Return (x, y) of the center of cell containing provided text 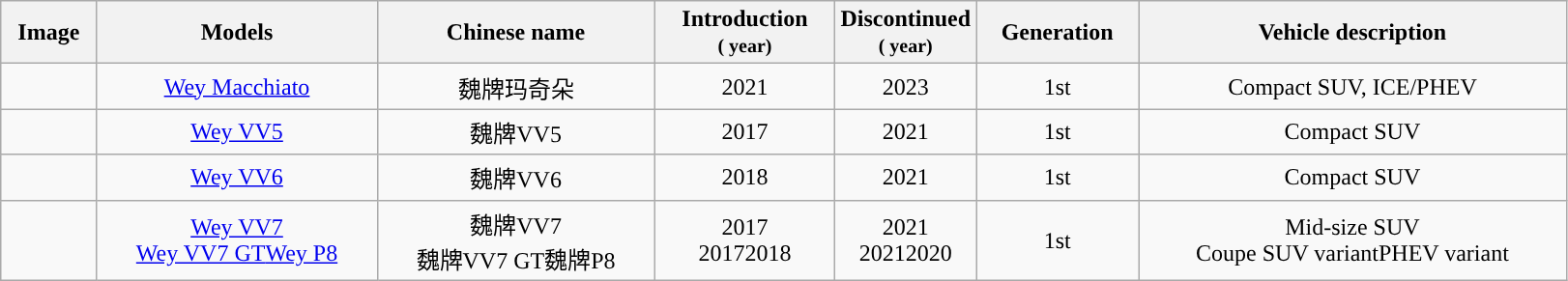
魏牌玛奇朵 (516, 87)
Mid-size SUVCoupe SUV variantPHEV variant (1353, 239)
魏牌VV5 (516, 131)
202120212020 (906, 239)
Compact SUV, ICE/PHEV (1353, 87)
Generation (1058, 33)
Chinese name (516, 33)
Wey VV6 (237, 178)
201720172018 (744, 239)
魏牌VV7魏牌VV7 GT魏牌P8 (516, 239)
Introduction( year) (744, 33)
2023 (906, 87)
Discontinued( year) (906, 33)
Image (48, 33)
Wey VV5 (237, 131)
2018 (744, 178)
2017 (744, 131)
Models (237, 33)
魏牌VV6 (516, 178)
Vehicle description (1353, 33)
Wey Macchiato (237, 87)
Wey VV7Wey VV7 GTWey P8 (237, 239)
